Return [X, Y] of the center of cell containing provided text 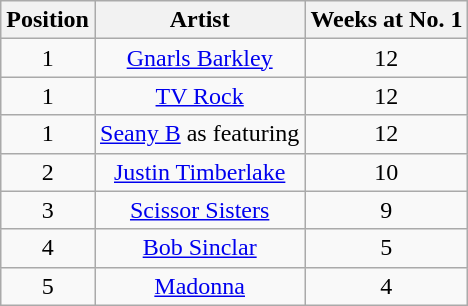
Position [48, 20]
Bob Sinclar [199, 248]
Scissor Sisters [199, 210]
3 [48, 210]
Weeks at No. 1 [386, 20]
10 [386, 172]
Artist [199, 20]
Seany B as featuring [199, 134]
9 [386, 210]
Gnarls Barkley [199, 58]
TV Rock [199, 96]
2 [48, 172]
Justin Timberlake [199, 172]
Madonna [199, 286]
